Extract the (x, y) coordinate from the center of the cell holding the provided text.  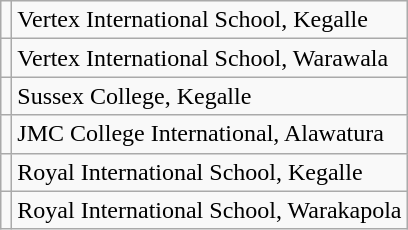
Vertex International School, Warawala (210, 58)
Royal International School, Kegalle (210, 172)
Royal International School, Warakapola (210, 210)
Sussex College, Kegalle (210, 96)
JMC College International, Alawatura (210, 134)
Vertex International School, Kegalle (210, 20)
